For the text-containing cell, return its midpoint in (x, y) coordinate format. 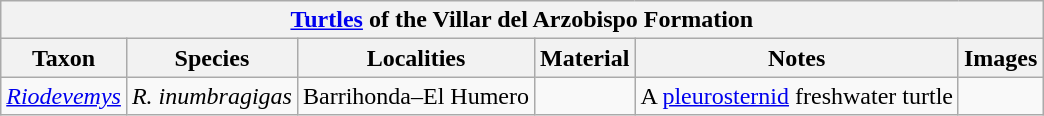
Riodevemys (64, 96)
R. inumbragigas (212, 96)
Species (212, 58)
Notes (797, 58)
Images (1000, 58)
Turtles of the Villar del Arzobispo Formation (522, 20)
Taxon (64, 58)
Barrihonda–El Humero (416, 96)
Material (584, 58)
A pleurosternid freshwater turtle (797, 96)
Localities (416, 58)
